Identify which cell holds the provided text, then report its [x, y] central coordinate. 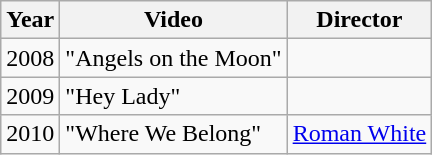
Director [360, 20]
2009 [30, 96]
"Angels on the Moon" [174, 58]
"Hey Lady" [174, 96]
2010 [30, 134]
Roman White [360, 134]
2008 [30, 58]
"Where We Belong" [174, 134]
Year [30, 20]
Video [174, 20]
